Output the [X, Y] coordinate of the center of the cell containing the given text.  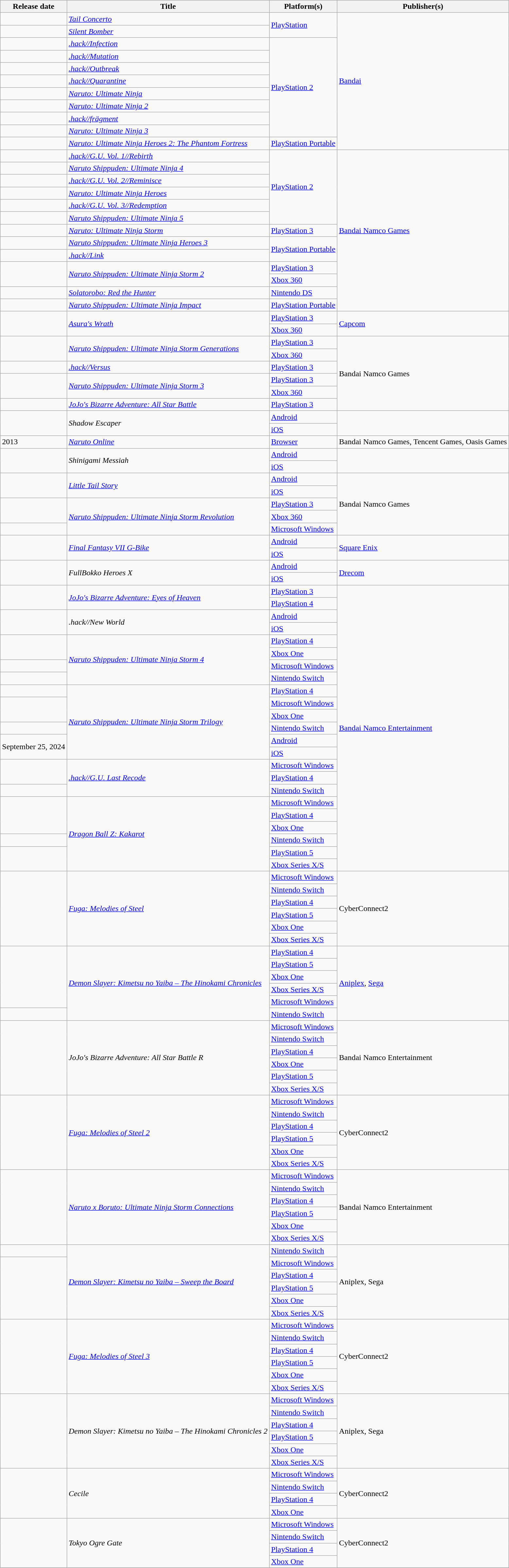
Nintendo DS [303, 293]
.hack//Quarantine [168, 81]
Naruto: Ultimate Ninja Heroes [168, 193]
Tokyo Ogre Gate [168, 1543]
.hack//G.U. Vol. 3//Redemption [168, 206]
Silent Bomber [168, 31]
Naruto Shippuden: Ultimate Ninja Storm Trilogy [168, 722]
JoJo's Bizarre Adventure: Eyes of Heaven [168, 598]
Browser [303, 442]
Title [168, 7]
.hack//G.U. Vol. 1//Rebirth [168, 156]
Naruto Shippuden: Ultimate Ninja Heroes 3 [168, 243]
Solatorobo: Red the Hunter [168, 293]
Cecile [168, 1493]
FullBokko Heroes X [168, 573]
.hack//Mutation [168, 56]
Little Tail Story [168, 485]
September 25, 2024 [34, 747]
Publisher(s) [423, 7]
Fuga: Melodies of Steel [168, 908]
Naruto: Ultimate Ninja Storm [168, 230]
Naruto Shippuden: Ultimate Ninja Storm 2 [168, 274]
Shadow Escaper [168, 423]
.hack//G.U. Vol. 2//Reminisce [168, 181]
2013 [34, 442]
Square Enix [423, 548]
Final Fantasy VII G-Bike [168, 548]
Bandai [423, 81]
.hack//Outbreak [168, 69]
JoJo's Bizarre Adventure: All Star Battle [168, 405]
Naruto Shippuden: Ultimate Ninja 5 [168, 218]
Fuga: Melodies of Steel 3 [168, 1356]
Drecom [423, 573]
Tail Concerto [168, 19]
.hack//frägment [168, 118]
Fuga: Melodies of Steel 2 [168, 1132]
.hack//G.U. Last Recode [168, 778]
Asura's Wrath [168, 324]
Naruto Shippuden: Ultimate Ninja Impact [168, 305]
Naruto Online [168, 442]
JoJo's Bizarre Adventure: All Star Battle R [168, 1058]
Demon Slayer: Kimetsu no Yaiba – Sweep the Board [168, 1282]
.hack//New World [168, 622]
Demon Slayer: Kimetsu no Yaiba – The Hinokami Chronicles [168, 983]
Shinigami Messiah [168, 461]
Naruto Shippuden: Ultimate Ninja 4 [168, 168]
.hack//Infection [168, 44]
Release date [34, 7]
.hack//Link [168, 255]
Naruto Shippuden: Ultimate Ninja Storm Generations [168, 348]
Bandai Namco Games, Tencent Games, Oasis Games [423, 442]
Platform(s) [303, 7]
Capcom [423, 324]
Naruto Shippuden: Ultimate Ninja Storm 4 [168, 660]
Naruto Shippuden: Ultimate Ninja Storm 3 [168, 386]
Naruto x Boruto: Ultimate Ninja Storm Connections [168, 1207]
Naruto Shippuden: Ultimate Ninja Storm Revolution [168, 516]
Naruto: Ultimate Ninja 3 [168, 131]
Naruto: Ultimate Ninja Heroes 2: The Phantom Fortress [168, 143]
.hack//Versus [168, 367]
Demon Slayer: Kimetsu no Yaiba – The Hinokami Chronicles 2 [168, 1431]
Naruto: Ultimate Ninja [168, 93]
PlayStation [303, 25]
Dragon Ball Z: Kakarot [168, 834]
Naruto: Ultimate Ninja 2 [168, 106]
